Locate the cell with the specified text and output its [x, y] center coordinate. 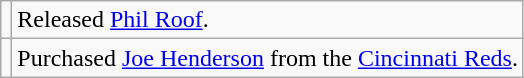
Released Phil Roof. [268, 20]
Purchased Joe Henderson from the Cincinnati Reds. [268, 58]
